Output the [X, Y] coordinate of the center of the cell containing the given text.  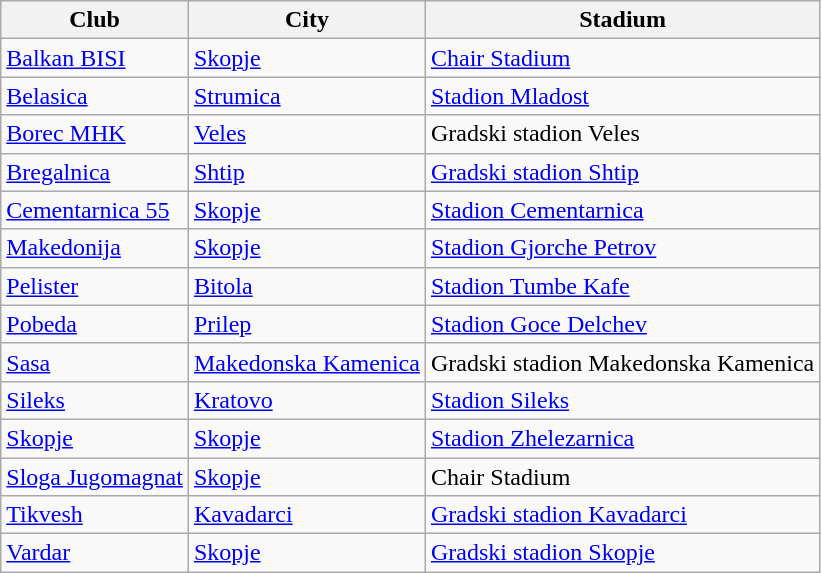
Kavadarci [306, 515]
Vardar [95, 553]
Gradski stadion Skopje [622, 553]
Gradski stadion Kavadarci [622, 515]
Stadion Zhelezarnica [622, 438]
Stadion Gjorche Petrov [622, 248]
Kratovo [306, 400]
Bregalnica [95, 172]
Sloga Jugomagnat [95, 477]
Stadion Sileks [622, 400]
Borec MHK [95, 134]
Stadium [622, 20]
Stadion Cementarnica [622, 210]
Sileks [95, 400]
Shtip [306, 172]
Makedonska Kamenica [306, 362]
Tikvesh [95, 515]
City [306, 20]
Gradski stadion Shtip [622, 172]
Strumica [306, 96]
Stadion Tumbe Kafe [622, 286]
Sasa [95, 362]
Stadion Goce Delchev [622, 324]
Gradski stadion Makedonska Kamenica [622, 362]
Stadion Mladost [622, 96]
Veles [306, 134]
Makedonija [95, 248]
Gradski stadion Veles [622, 134]
Club [95, 20]
Pobeda [95, 324]
Bitola [306, 286]
Pelister [95, 286]
Prilep [306, 324]
Cementarnica 55 [95, 210]
Balkan BISI [95, 58]
Belasica [95, 96]
